Extract the [x, y] coordinate from the center of the cell holding the provided text.  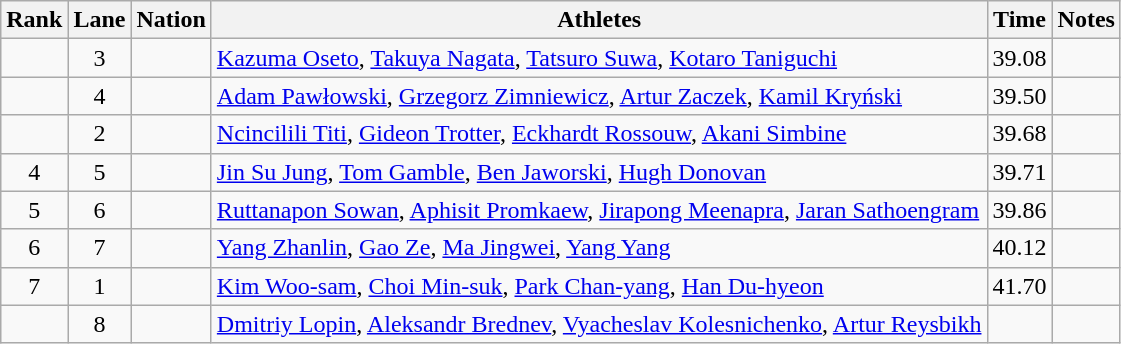
2 [100, 134]
Rank [34, 20]
40.12 [1020, 248]
Lane [100, 20]
Yang Zhanlin, Gao Ze, Ma Jingwei, Yang Yang [599, 248]
Ncincilili Titi, Gideon Trotter, Eckhardt Rossouw, Akani Simbine [599, 134]
1 [100, 286]
39.71 [1020, 172]
39.08 [1020, 58]
39.86 [1020, 210]
Athletes [599, 20]
41.70 [1020, 286]
Nation [171, 20]
Dmitriy Lopin, Aleksandr Brednev, Vyacheslav Kolesnichenko, Artur Reysbikh [599, 324]
3 [100, 58]
Kim Woo-sam, Choi Min-suk, Park Chan-yang, Han Du-hyeon [599, 286]
Adam Pawłowski, Grzegorz Zimniewicz, Artur Zaczek, Kamil Kryński [599, 96]
39.68 [1020, 134]
Notes [1086, 20]
Kazuma Oseto, Takuya Nagata, Tatsuro Suwa, Kotaro Taniguchi [599, 58]
39.50 [1020, 96]
8 [100, 324]
Ruttanapon Sowan, Aphisit Promkaew, Jirapong Meenapra, Jaran Sathoengram [599, 210]
Time [1020, 20]
Jin Su Jung, Tom Gamble, Ben Jaworski, Hugh Donovan [599, 172]
